For the text-containing cell, return its midpoint in [X, Y] coordinate format. 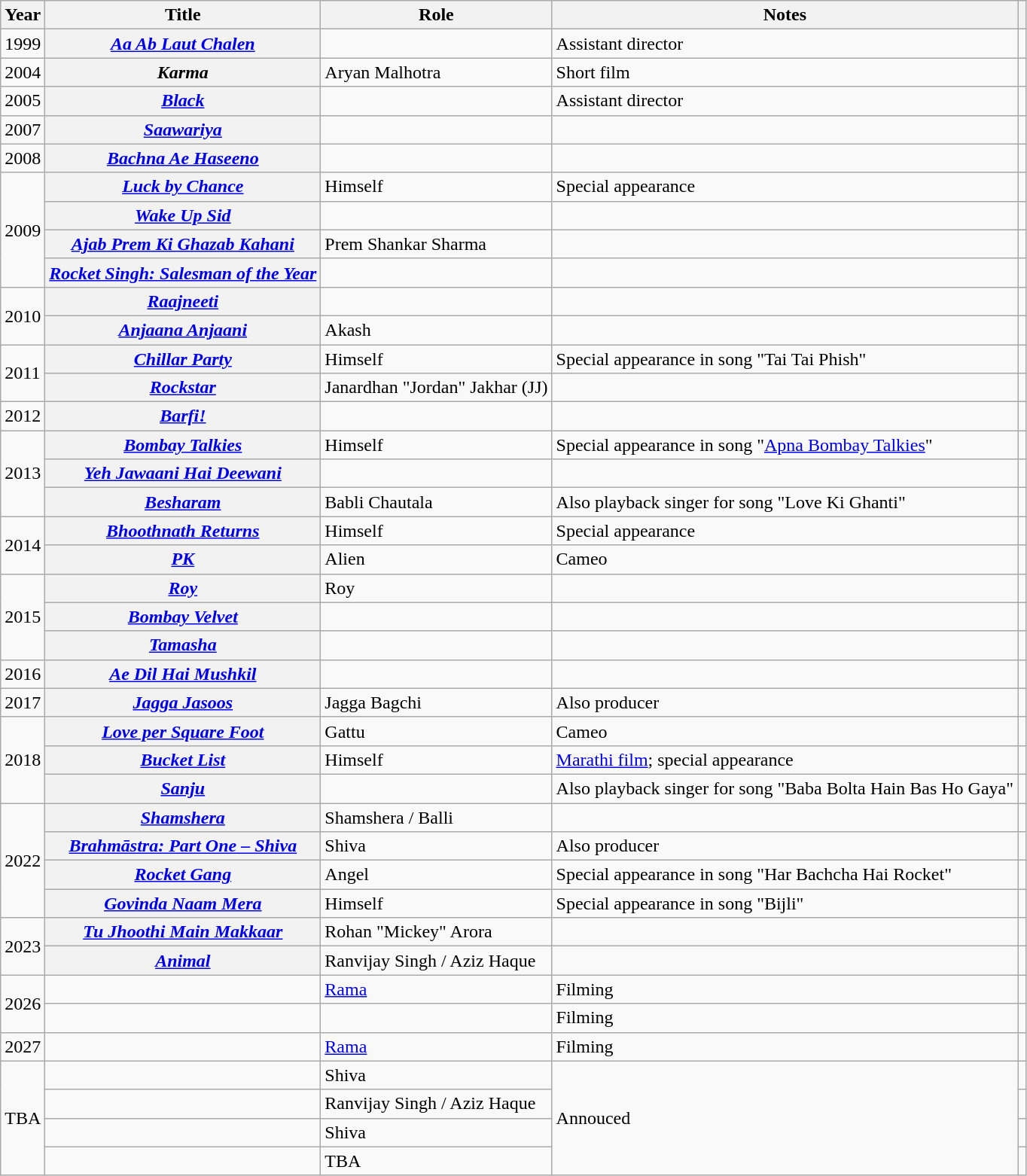
2005 [23, 101]
Brahmāstra: Part One – Shiva [183, 846]
2015 [23, 617]
Year [23, 15]
PK [183, 559]
Karma [183, 72]
Akash [437, 330]
Special appearance in song "Apna Bombay Talkies" [785, 445]
2007 [23, 129]
Alien [437, 559]
Rocket Singh: Salesman of the Year [183, 273]
Aryan Malhotra [437, 72]
Yeh Jawaani Hai Deewani [183, 474]
1999 [23, 44]
Bombay Velvet [183, 617]
Black [183, 101]
Ae Dil Hai Mushkil [183, 674]
Marathi film; special appearance [785, 760]
Rocket Gang [183, 875]
Raajneeti [183, 301]
2016 [23, 674]
Animal [183, 961]
Bhoothnath Returns [183, 531]
Ajab Prem Ki Ghazab Kahani [183, 244]
Title [183, 15]
Prem Shankar Sharma [437, 244]
Shamshera [183, 817]
2023 [23, 946]
Also playback singer for song "Love Ki Ghanti" [785, 502]
Barfi! [183, 416]
2012 [23, 416]
Notes [785, 15]
Also playback singer for song "Baba Bolta Hain Bas Ho Gaya" [785, 788]
Govinda Naam Mera [183, 903]
Jagga Bagchi [437, 702]
Special appearance in song "Tai Tai Phish" [785, 359]
Besharam [183, 502]
Saawariya [183, 129]
Chillar Party [183, 359]
Jagga Jasoos [183, 702]
Love per Square Foot [183, 731]
Special appearance in song "Har Bachcha Hai Rocket" [785, 875]
Janardhan "Jordan" Jakhar (JJ) [437, 388]
Gattu [437, 731]
Role [437, 15]
Annouced [785, 1118]
Rohan "Mickey" Arora [437, 932]
Anjaana Anjaani [183, 330]
2013 [23, 474]
2009 [23, 230]
Shamshera / Balli [437, 817]
2022 [23, 860]
Tamasha [183, 645]
2014 [23, 545]
Bombay Talkies [183, 445]
Short film [785, 72]
2017 [23, 702]
Angel [437, 875]
2008 [23, 158]
Bachna Ae Haseeno [183, 158]
Aa Ab Laut Chalen [183, 44]
Bucket List [183, 760]
Sanju [183, 788]
2011 [23, 373]
2004 [23, 72]
Wake Up Sid [183, 215]
2010 [23, 315]
Rockstar [183, 388]
Tu Jhoothi Main Makkaar [183, 932]
Babli Chautala [437, 502]
2018 [23, 760]
Luck by Chance [183, 187]
2026 [23, 1004]
Special appearance in song "Bijli" [785, 903]
2027 [23, 1047]
